Output the (X, Y) coordinate of the center of the cell containing the given text.  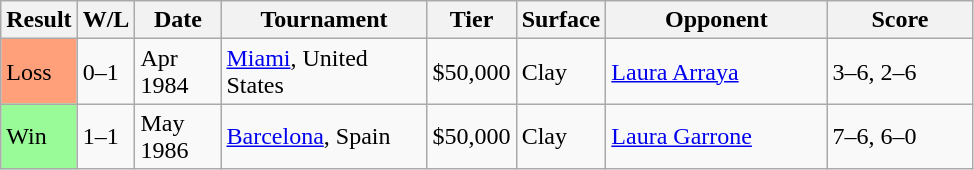
Tier (472, 20)
1–1 (106, 136)
Date (178, 20)
Win (39, 136)
May 1986 (178, 136)
0–1 (106, 72)
7–6, 6–0 (900, 136)
Surface (561, 20)
Laura Garrone (716, 136)
3–6, 2–6 (900, 72)
Miami, United States (324, 72)
Laura Arraya (716, 72)
Score (900, 20)
W/L (106, 20)
Opponent (716, 20)
Result (39, 20)
Apr 1984 (178, 72)
Tournament (324, 20)
Loss (39, 72)
Barcelona, Spain (324, 136)
